Return the (x, y) coordinate for the center point of the cell that contains the specified text.  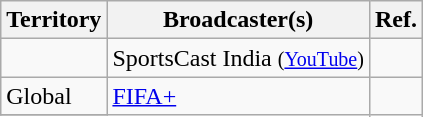
Global (54, 96)
SportsCast India (YouTube) (238, 58)
Ref. (396, 20)
FIFA+ (238, 96)
Broadcaster(s) (238, 20)
Territory (54, 20)
